Return (X, Y) of the center of cell containing provided text 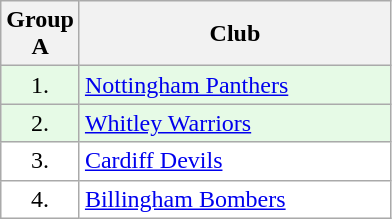
Billingham Bombers (234, 199)
Group A (40, 34)
1. (40, 85)
4. (40, 199)
Club (234, 34)
2. (40, 123)
3. (40, 161)
Cardiff Devils (234, 161)
Whitley Warriors (234, 123)
Nottingham Panthers (234, 85)
